Identify which cell holds the provided text, then report its (X, Y) central coordinate. 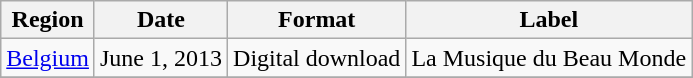
June 1, 2013 (160, 58)
Belgium (48, 58)
Digital download (317, 58)
Region (48, 20)
Label (549, 20)
La Musique du Beau Monde (549, 58)
Date (160, 20)
Format (317, 20)
